Determine the (X, Y) coordinate at the center of the cell enclosing the given text.  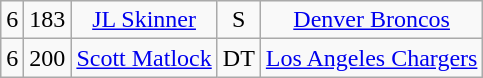
Scott Matlock (144, 58)
Los Angeles Chargers (372, 58)
Denver Broncos (372, 20)
DT (238, 58)
JL Skinner (144, 20)
183 (48, 20)
S (238, 20)
200 (48, 58)
